Scan for the cell matching the given text and deliver its (x, y) coordinate at center. 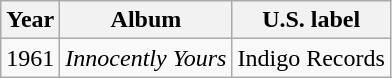
Year (30, 20)
Album (146, 20)
Innocently Yours (146, 58)
Indigo Records (311, 58)
1961 (30, 58)
U.S. label (311, 20)
